Extract the (x, y) coordinate from the center of the cell holding the provided text.  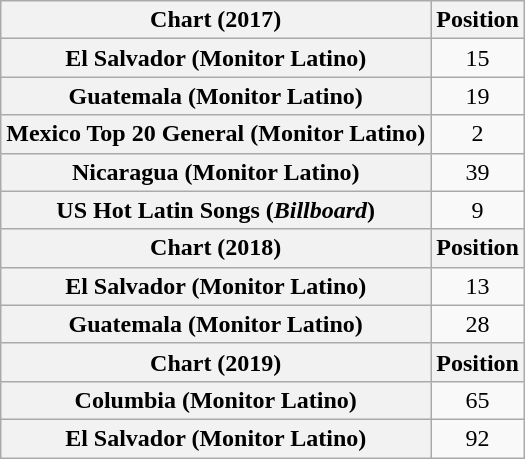
13 (478, 286)
Columbia (Monitor Latino) (216, 400)
9 (478, 210)
US Hot Latin Songs (Billboard) (216, 210)
92 (478, 438)
39 (478, 172)
15 (478, 58)
Chart (2018) (216, 248)
28 (478, 324)
Nicaragua (Monitor Latino) (216, 172)
Chart (2019) (216, 362)
Mexico Top 20 General (Monitor Latino) (216, 134)
19 (478, 96)
2 (478, 134)
Chart (2017) (216, 20)
65 (478, 400)
